Scan for the cell matching the given text and deliver its (x, y) coordinate at center. 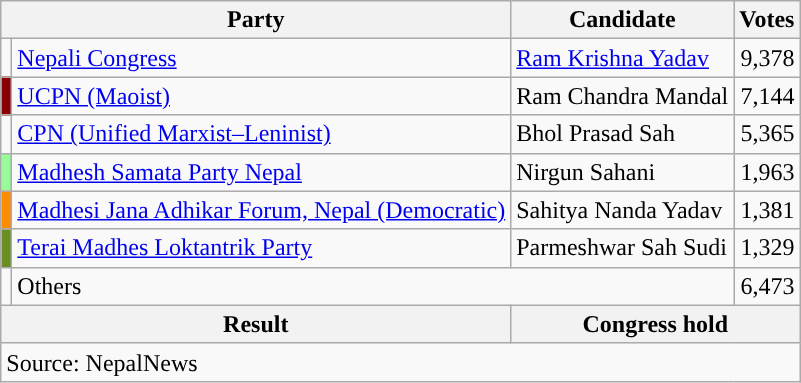
1,381 (767, 210)
Ram Krishna Yadav (622, 58)
7,144 (767, 96)
Nirgun Sahani (622, 172)
UCPN (Maoist) (262, 96)
6,473 (767, 286)
9,378 (767, 58)
Congress hold (656, 324)
5,365 (767, 134)
Nepali Congress (262, 58)
Bhol Prasad Sah (622, 134)
Result (256, 324)
Candidate (622, 20)
Sahitya Nanda Yadav (622, 210)
Votes (767, 20)
Madhesi Jana Adhikar Forum, Nepal (Democratic) (262, 210)
1,963 (767, 172)
Madhesh Samata Party Nepal (262, 172)
Party (256, 20)
CPN (Unified Marxist–Leninist) (262, 134)
1,329 (767, 248)
Terai Madhes Loktantrik Party (262, 248)
Source: NepalNews (400, 362)
Ram Chandra Mandal (622, 96)
Parmeshwar Sah Sudi (622, 248)
Others (373, 286)
